Search for the cell housing the specified text and yield its [X, Y] center coordinate. 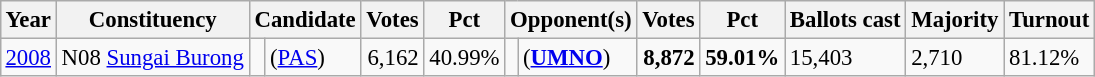
Turnout [1050, 20]
81.12% [1050, 57]
Candidate [305, 20]
Ballots cast [844, 20]
8,872 [668, 57]
Opponent(s) [571, 20]
Constituency [152, 20]
40.99% [464, 57]
2008 [28, 57]
(PAS) [313, 57]
6,162 [392, 57]
Year [28, 20]
N08 Sungai Burong [152, 57]
2,710 [955, 57]
59.01% [742, 57]
(UMNO) [578, 57]
Majority [955, 20]
15,403 [844, 57]
